For the text-containing cell, return its midpoint in [x, y] coordinate format. 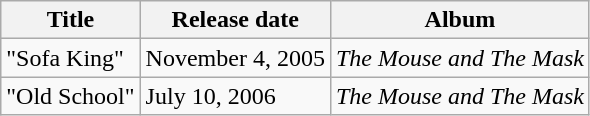
Release date [235, 20]
"Old School" [70, 96]
July 10, 2006 [235, 96]
November 4, 2005 [235, 58]
Album [460, 20]
"Sofa King" [70, 58]
Title [70, 20]
